Capture the cell that displays the provided text and extract its (x, y) central coordinate. 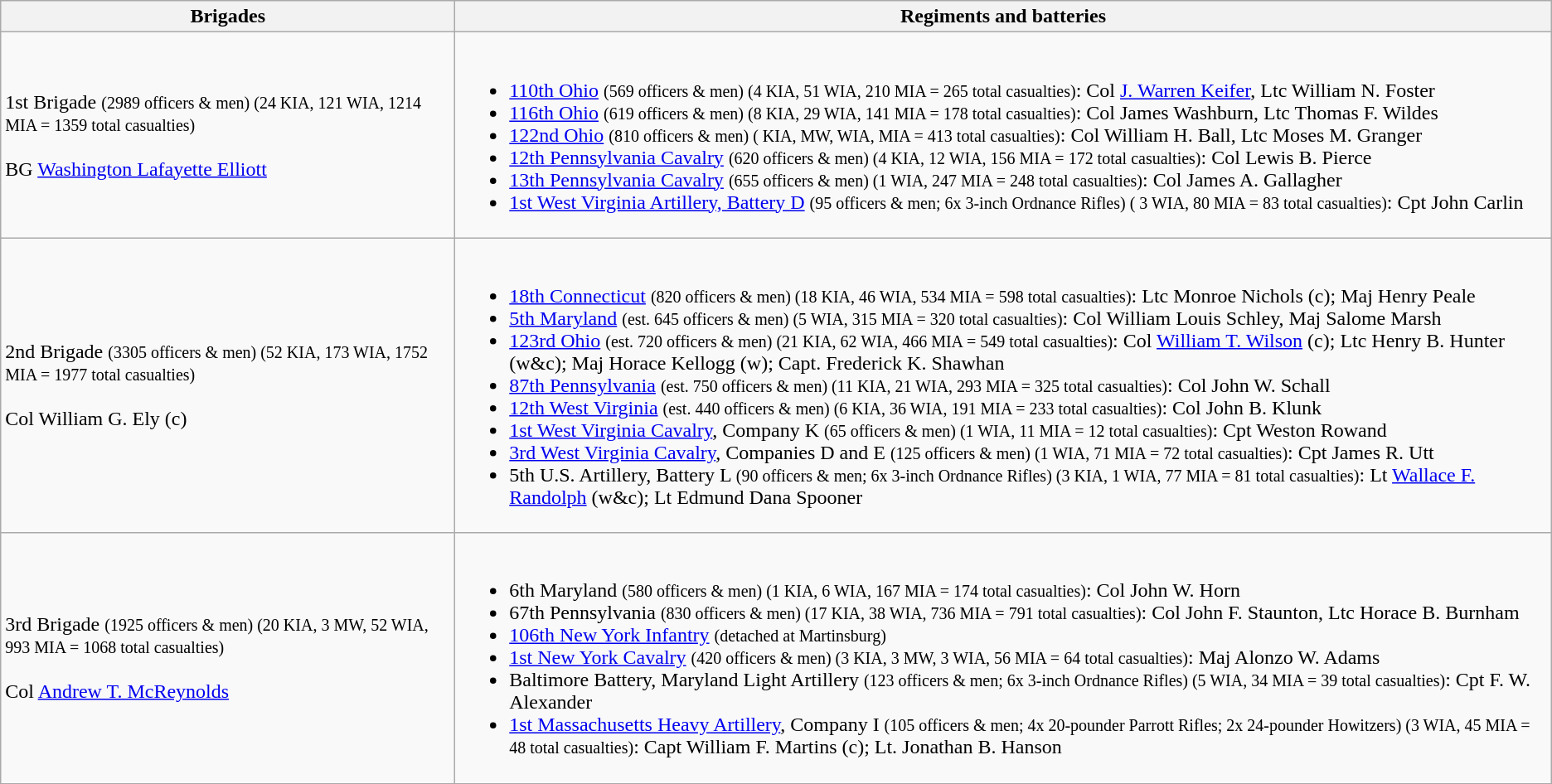
2nd Brigade (3305 officers & men) (52 KIA, 173 WIA, 1752 MIA = 1977 total casualties) Col William G. Ely (c) (228, 385)
1st Brigade (2989 officers & men) (24 KIA, 121 WIA, 1214 MIA = 1359 total casualties) BG Washington Lafayette Elliott (228, 135)
Brigades (228, 17)
Regiments and batteries (1003, 17)
3rd Brigade (1925 officers & men) (20 KIA, 3 MW, 52 WIA, 993 MIA = 1068 total casualties) Col Andrew T. McReynolds (228, 658)
